Provide the (X, Y) coordinate of the cell's center where the given text is located.  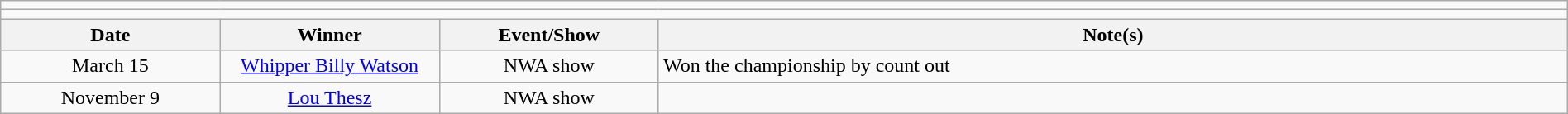
Lou Thesz (329, 97)
March 15 (111, 66)
Note(s) (1113, 35)
Won the championship by count out (1113, 66)
Winner (329, 35)
November 9 (111, 97)
Date (111, 35)
Event/Show (549, 35)
Whipper Billy Watson (329, 66)
